Return the [X, Y] coordinate for the center point of the cell that contains the specified text.  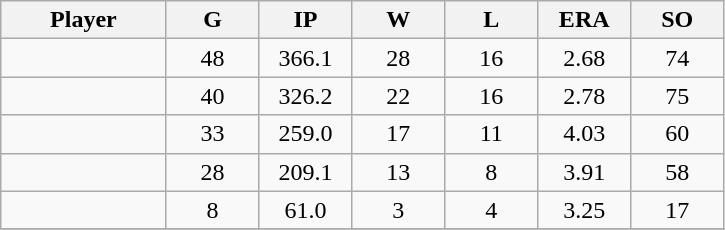
40 [212, 96]
259.0 [306, 134]
IP [306, 20]
22 [398, 96]
366.1 [306, 58]
33 [212, 134]
13 [398, 172]
Player [84, 20]
48 [212, 58]
4 [492, 210]
3.91 [584, 172]
3.25 [584, 210]
326.2 [306, 96]
209.1 [306, 172]
ERA [584, 20]
58 [678, 172]
SO [678, 20]
2.68 [584, 58]
60 [678, 134]
61.0 [306, 210]
75 [678, 96]
3 [398, 210]
W [398, 20]
G [212, 20]
74 [678, 58]
11 [492, 134]
2.78 [584, 96]
L [492, 20]
4.03 [584, 134]
